From the cell containing the given text, extract its center point as [X, Y] coordinate. 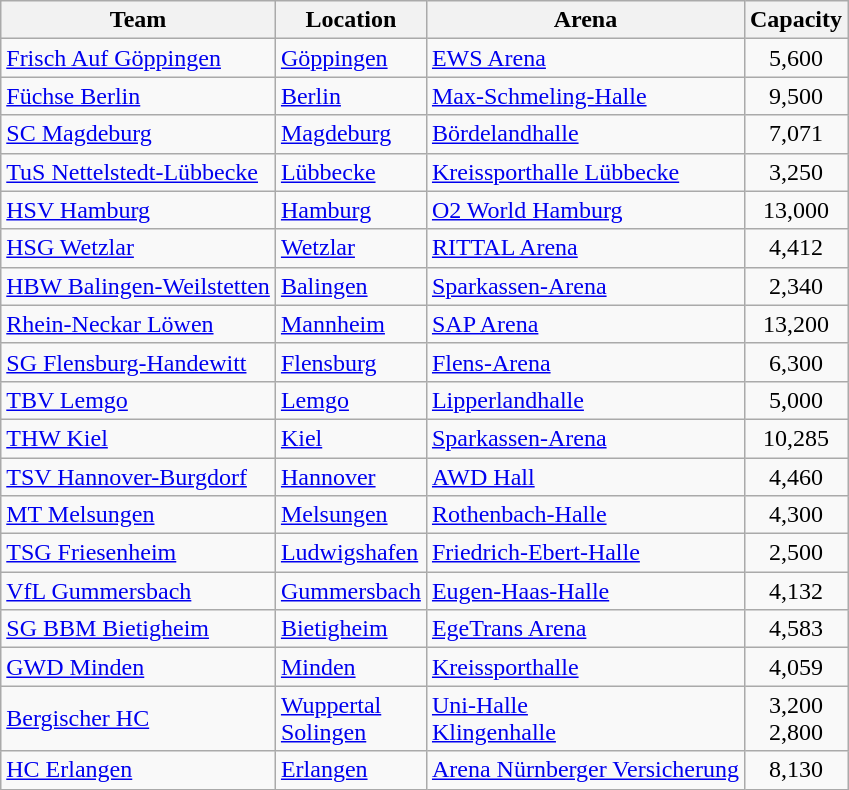
8,130 [796, 770]
3,2002,800 [796, 718]
Gummersbach [350, 591]
4,059 [796, 667]
Erlangen [350, 770]
7,071 [796, 134]
13,000 [796, 210]
Lipperlandhalle [585, 400]
5,600 [796, 58]
Hannover [350, 477]
MT Melsungen [138, 515]
RITTAL Arena [585, 248]
Max-Schmeling-Halle [585, 96]
Bergischer HC [138, 718]
Bördelandhalle [585, 134]
Arena [585, 20]
Flens-Arena [585, 362]
Kreissporthalle [585, 667]
Göppingen [350, 58]
Frisch Auf Göppingen [138, 58]
4,132 [796, 591]
EgeTrans Arena [585, 629]
TSV Hannover-Burgdorf [138, 477]
Hamburg [350, 210]
4,460 [796, 477]
Minden [350, 667]
AWD Hall [585, 477]
GWD Minden [138, 667]
HC Erlangen [138, 770]
9,500 [796, 96]
SG BBM Bietigheim [138, 629]
10,285 [796, 438]
Füchse Berlin [138, 96]
Friedrich-Ebert-Halle [585, 553]
4,583 [796, 629]
Flensburg [350, 362]
5,000 [796, 400]
HBW Balingen-Weilstetten [138, 286]
Balingen [350, 286]
EWS Arena [585, 58]
Bietigheim [350, 629]
Eugen-Haas-Halle [585, 591]
Magdeburg [350, 134]
HSG Wetzlar [138, 248]
Team [138, 20]
SC Magdeburg [138, 134]
VfL Gummersbach [138, 591]
3,250 [796, 172]
Arena Nürnberger Versicherung [585, 770]
2,340 [796, 286]
Mannheim [350, 324]
WuppertalSolingen [350, 718]
Kreissporthalle Lübbecke [585, 172]
TuS Nettelstedt-Lübbecke [138, 172]
Kiel [350, 438]
TSG Friesenheim [138, 553]
Wetzlar [350, 248]
TBV Lemgo [138, 400]
Melsungen [350, 515]
4,412 [796, 248]
Location [350, 20]
HSV Hamburg [138, 210]
Rothenbach-Halle [585, 515]
Capacity [796, 20]
2,500 [796, 553]
THW Kiel [138, 438]
SG Flensburg-Handewitt [138, 362]
Rhein-Neckar Löwen [138, 324]
Ludwigshafen [350, 553]
Lübbecke [350, 172]
Uni-HalleKlingenhalle [585, 718]
O2 World Hamburg [585, 210]
Lemgo [350, 400]
13,200 [796, 324]
SAP Arena [585, 324]
Berlin [350, 96]
6,300 [796, 362]
4,300 [796, 515]
